Find where the given text appears and provide that cell's center as (X, Y) coordinate. 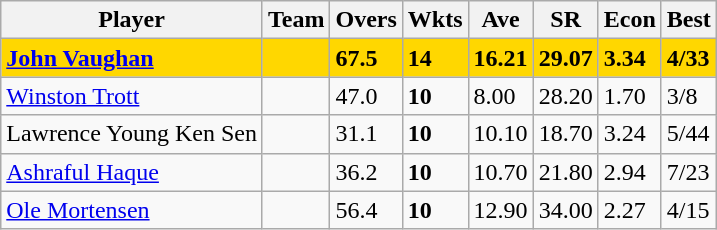
8.00 (500, 96)
31.1 (366, 134)
Team (296, 20)
Winston Trott (132, 96)
Ave (500, 20)
14 (435, 58)
2.94 (630, 172)
Ashraful Haque (132, 172)
Wkts (435, 20)
4/33 (688, 58)
56.4 (366, 210)
29.07 (566, 58)
SR (566, 20)
10.10 (500, 134)
47.0 (366, 96)
Overs (366, 20)
12.90 (500, 210)
34.00 (566, 210)
10.70 (500, 172)
21.80 (566, 172)
4/15 (688, 210)
3.24 (630, 134)
John Vaughan (132, 58)
1.70 (630, 96)
Ole Mortensen (132, 210)
7/23 (688, 172)
Lawrence Young Ken Sen (132, 134)
5/44 (688, 134)
67.5 (366, 58)
16.21 (500, 58)
2.27 (630, 210)
28.20 (566, 96)
36.2 (366, 172)
Best (688, 20)
Econ (630, 20)
3.34 (630, 58)
3/8 (688, 96)
Player (132, 20)
18.70 (566, 134)
